Identify which cell holds the provided text, then report its [X, Y] central coordinate. 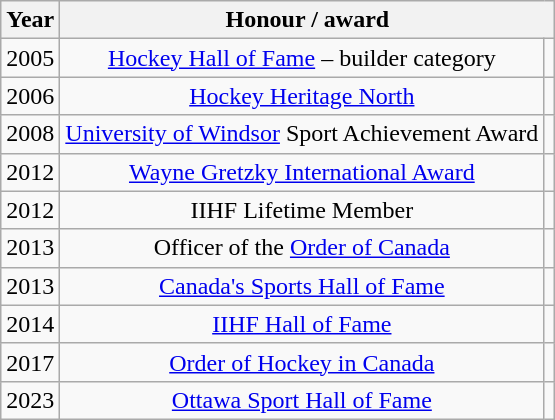
2023 [30, 400]
Hockey Heritage North [302, 96]
2014 [30, 324]
2008 [30, 134]
Honour / award [308, 20]
Ottawa Sport Hall of Fame [302, 400]
Wayne Gretzky International Award [302, 172]
IIHF Lifetime Member [302, 210]
Canada's Sports Hall of Fame [302, 286]
2005 [30, 58]
2006 [30, 96]
IIHF Hall of Fame [302, 324]
University of Windsor Sport Achievement Award [302, 134]
Year [30, 20]
Hockey Hall of Fame – builder category [302, 58]
Officer of the Order of Canada [302, 248]
Order of Hockey in Canada [302, 362]
2017 [30, 362]
